Return the (X, Y) coordinate for the center point of the cell that contains the specified text.  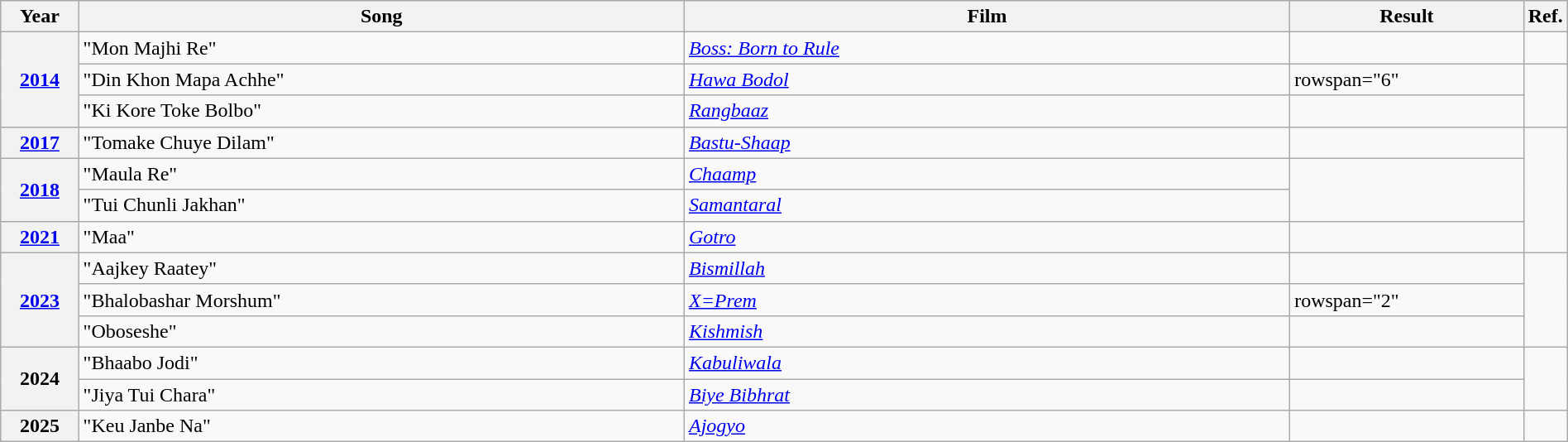
2014 (40, 79)
X=Prem (987, 300)
"Aajkey Raatey" (381, 268)
Boss: Born to Rule (987, 48)
Chaamp (987, 174)
Hawa Bodol (987, 79)
Ref. (1545, 17)
Biye Bibhrat (987, 395)
Bismillah (987, 268)
"Mon Majhi Re" (381, 48)
2017 (40, 142)
"Jiya Tui Chara" (381, 395)
Result (1408, 17)
"Tui Chunli Jakhan" (381, 205)
"Maula Re" (381, 174)
Year (40, 17)
Kishmish (987, 331)
"Bhalobashar Morshum" (381, 300)
Bastu-Shaap (987, 142)
2018 (40, 190)
"Keu Janbe Na" (381, 426)
Ajogyo (987, 426)
Song (381, 17)
Gotro (987, 237)
Rangbaaz (987, 111)
"Ki Kore Toke Bolbo" (381, 111)
"Maa" (381, 237)
rowspan="6" (1408, 79)
"Oboseshe" (381, 331)
Film (987, 17)
"Tomake Chuye Dilam" (381, 142)
Samantaral (987, 205)
rowspan="2" (1408, 300)
2021 (40, 237)
2025 (40, 426)
2024 (40, 378)
2023 (40, 300)
Kabuliwala (987, 363)
"Din Khon Mapa Achhe" (381, 79)
"Bhaabo Jodi" (381, 363)
